Return the [x, y] coordinate for the center point of the cell that contains the specified text.  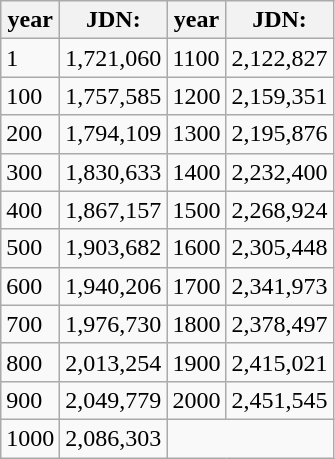
1,830,633 [114, 172]
1,976,730 [114, 324]
1,794,109 [114, 134]
2,232,400 [280, 172]
1800 [196, 324]
1500 [196, 210]
1000 [30, 438]
1,903,682 [114, 248]
2,305,448 [280, 248]
1900 [196, 362]
1200 [196, 96]
2,013,254 [114, 362]
1100 [196, 58]
1,721,060 [114, 58]
1300 [196, 134]
2,049,779 [114, 400]
2000 [196, 400]
1,867,157 [114, 210]
1 [30, 58]
500 [30, 248]
2,451,545 [280, 400]
1700 [196, 286]
1,940,206 [114, 286]
2,378,497 [280, 324]
1,757,585 [114, 96]
300 [30, 172]
2,195,876 [280, 134]
1600 [196, 248]
400 [30, 210]
2,122,827 [280, 58]
2,341,973 [280, 286]
2,268,924 [280, 210]
100 [30, 96]
2,086,303 [114, 438]
700 [30, 324]
600 [30, 286]
1400 [196, 172]
2,415,021 [280, 362]
900 [30, 400]
2,159,351 [280, 96]
200 [30, 134]
800 [30, 362]
